Provide the [x, y] coordinate of the cell's center where the given text is located.  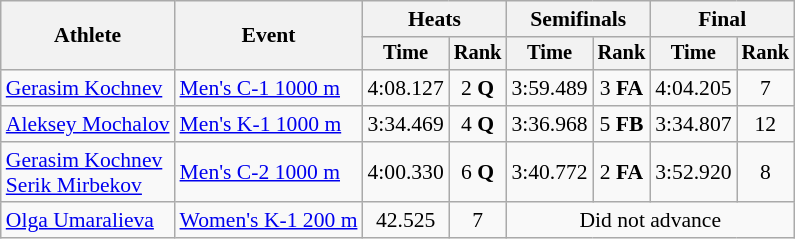
12 [766, 124]
Women's K-1 200 m [269, 221]
2 Q [478, 88]
Event [269, 36]
Semifinals [578, 19]
3:59.489 [549, 88]
3 FA [622, 88]
2 FA [622, 172]
3:52.920 [693, 172]
5 FB [622, 124]
3:36.968 [549, 124]
42.525 [405, 221]
Aleksey Mochalov [88, 124]
3:40.772 [549, 172]
Men's K-1 1000 m [269, 124]
Heats [434, 19]
Men's C-2 1000 m [269, 172]
4 Q [478, 124]
3:34.469 [405, 124]
6 Q [478, 172]
3:34.807 [693, 124]
Gerasim Kochnev [88, 88]
4:04.205 [693, 88]
8 [766, 172]
4:00.330 [405, 172]
Final [722, 19]
Did not advance [650, 221]
Gerasim KochnevSerik Mirbekov [88, 172]
4:08.127 [405, 88]
Olga Umaralieva [88, 221]
Athlete [88, 36]
Men's C-1 1000 m [269, 88]
